From the cell containing the given text, extract its center point as (x, y) coordinate. 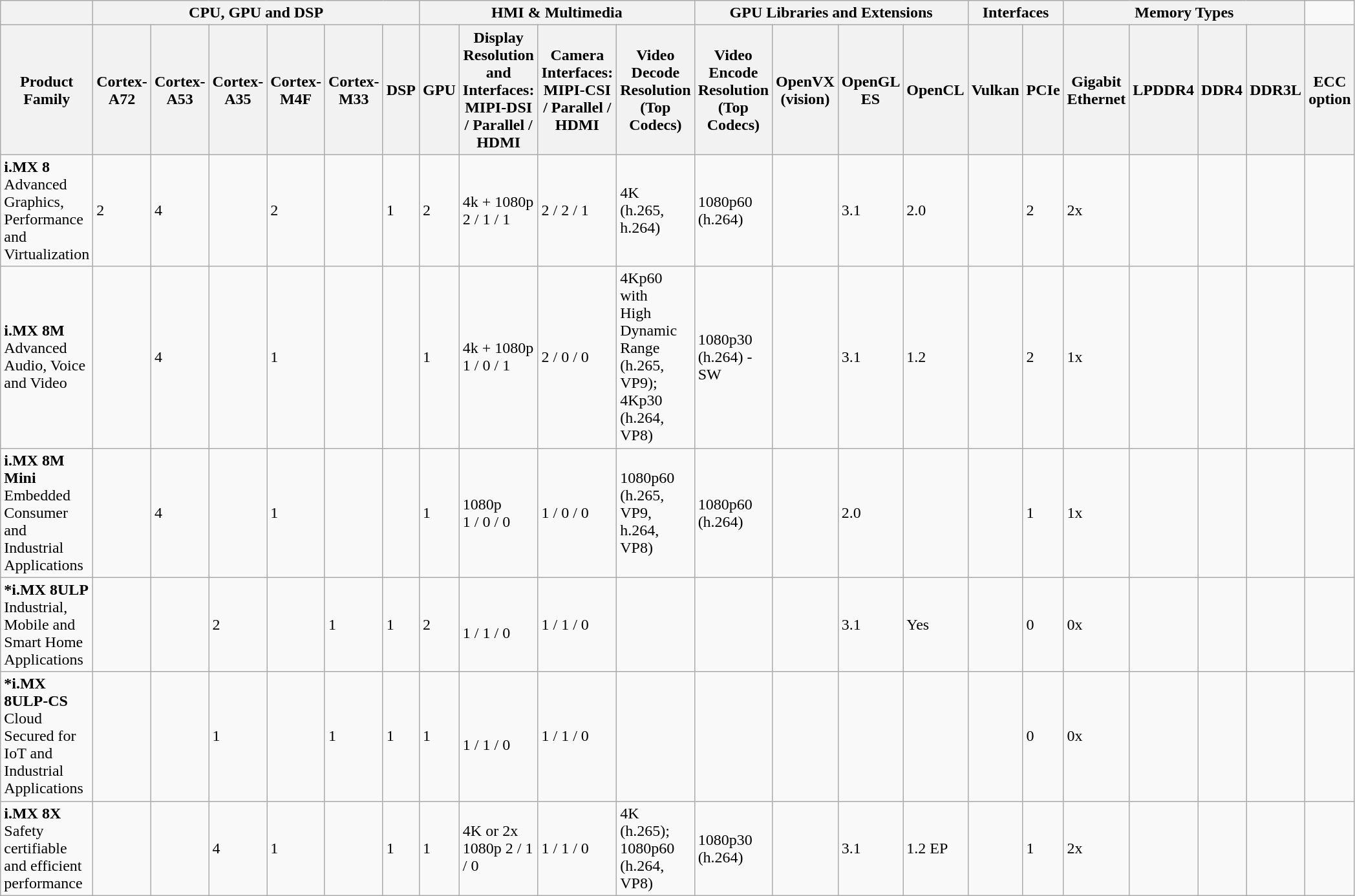
LPDDR4 (1164, 90)
GPU (440, 90)
4K(h.265, h.264) (656, 211)
Cortex-A72 (122, 90)
4Kp60 withHigh Dynamic Range (h.265, VP9); 4Kp30 (h.264, VP8) (656, 357)
Cortex-M4F (296, 90)
Video DecodeResolution(Top Codecs) (656, 90)
DSP (401, 90)
1080p30(h.264) - SW (733, 357)
Cortex-M33 (354, 90)
Vulkan (996, 90)
1080p1 / 0 / 0 (498, 513)
Interfaces (1016, 13)
Product Family (47, 90)
Yes (935, 624)
2 / 0 / 0 (577, 357)
CPU, GPU and DSP (256, 13)
*i.MX 8ULP Industrial, Mobile and Smart Home Applications (47, 624)
2 / 2 / 1 (577, 211)
i.MX 8 Advanced Graphics, Performance and Virtualization (47, 211)
4K (h.265);1080p60 (h.264, VP8) (656, 848)
DDR3L (1276, 90)
1.2 EP (935, 848)
Camera Interfaces: MIPI-CSI / Parallel /HDMI (577, 90)
HMI & Multimedia (557, 13)
4k + 1080p2 / 1 / 1 (498, 211)
Display Resolution and Interfaces:MIPI-DSI / Parallel /HDMI (498, 90)
Video EncodeResolution(Top Codecs) (733, 90)
Gigabit Ethernet (1096, 90)
Cortex-A53 (180, 90)
PCIe (1043, 90)
*i.MX 8ULP-CS Cloud Secured for IoT and Industrial Applications (47, 736)
GPU Libraries and Extensions (831, 13)
i.MX 8M Mini Embedded Consumer and Industrial Applications (47, 513)
OpenCL (935, 90)
i.MX 8M Advanced Audio, Voice and Video (47, 357)
DDR4 (1222, 90)
4k + 1080p1 / 0 / 1 (498, 357)
1.2 (935, 357)
Cortex-A35 (238, 90)
OpenGL ES (870, 90)
4K or 2x1080p 2 / 1 / 0 (498, 848)
i.MX 8X Safety certifiable and efficient performance (47, 848)
Memory Types (1184, 13)
1080p60(h.265, VP9, h.264, VP8) (656, 513)
1 / 0 / 0 (577, 513)
OpenVX (vision) (806, 90)
1080p30(h.264) (733, 848)
ECC option (1330, 90)
